Return [X, Y] of the center of cell containing provided text 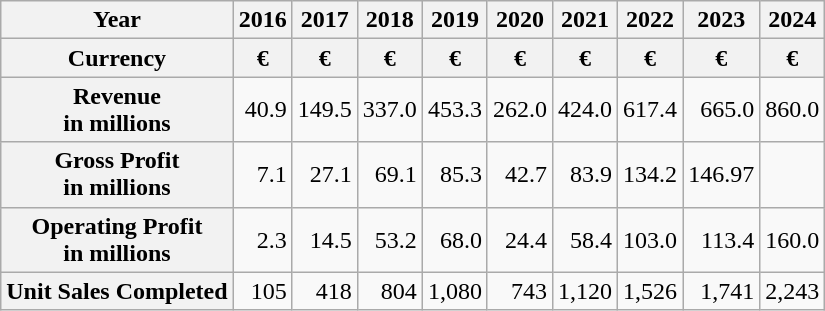
2016 [262, 20]
103.0 [650, 240]
2019 [454, 20]
2,243 [792, 291]
418 [324, 291]
40.9 [262, 110]
2017 [324, 20]
743 [520, 291]
Unit Sales Completed [117, 291]
149.5 [324, 110]
Revenuein millions [117, 110]
Gross Profitin millions [117, 174]
424.0 [584, 110]
860.0 [792, 110]
24.4 [520, 240]
85.3 [454, 174]
134.2 [650, 174]
804 [390, 291]
58.4 [584, 240]
146.97 [722, 174]
83.9 [584, 174]
453.3 [454, 110]
1,526 [650, 291]
42.7 [520, 174]
2023 [722, 20]
2020 [520, 20]
53.2 [390, 240]
14.5 [324, 240]
Year [117, 20]
Currency [117, 58]
337.0 [390, 110]
2.3 [262, 240]
665.0 [722, 110]
1,080 [454, 291]
27.1 [324, 174]
1,741 [722, 291]
1,120 [584, 291]
69.1 [390, 174]
617.4 [650, 110]
2022 [650, 20]
Operating Profitin millions [117, 240]
2018 [390, 20]
2021 [584, 20]
160.0 [792, 240]
113.4 [722, 240]
68.0 [454, 240]
262.0 [520, 110]
7.1 [262, 174]
2024 [792, 20]
105 [262, 291]
